For the text-containing cell, return its midpoint in (x, y) coordinate format. 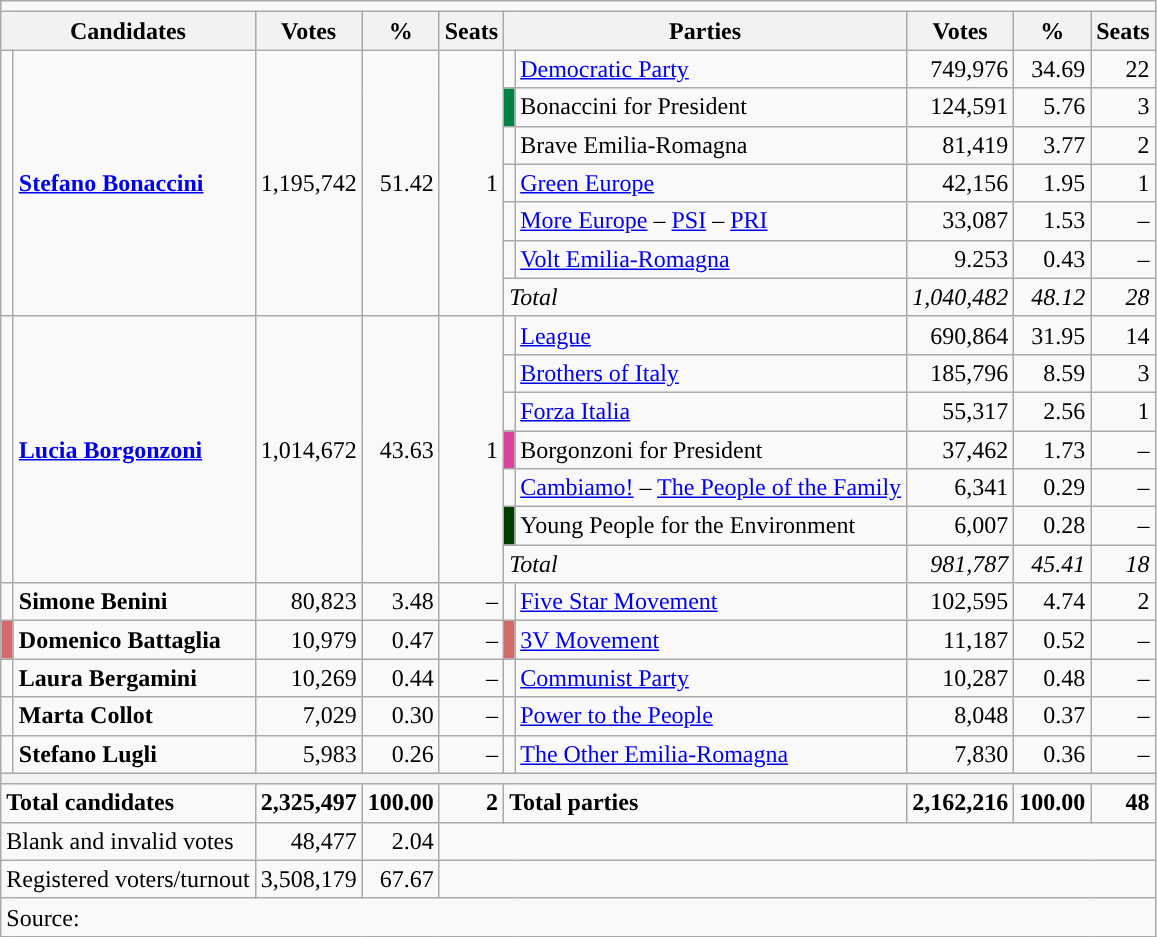
0.36 (1052, 754)
185,796 (960, 373)
0.37 (1052, 716)
Communist Party (711, 678)
0.44 (400, 678)
8,048 (960, 716)
31.95 (1052, 335)
14 (1123, 335)
Lucia Borgonzoni (134, 449)
0.26 (400, 754)
1,040,482 (960, 297)
18 (1123, 564)
Brave Emilia-Romagna (711, 145)
2.56 (1052, 411)
1,014,672 (308, 449)
7,029 (308, 716)
Borgonzoni for President (711, 449)
More Europe – PSI – PRI (711, 221)
Democratic Party (711, 69)
80,823 (308, 602)
0.47 (400, 640)
981,787 (960, 564)
81,419 (960, 145)
124,591 (960, 107)
102,595 (960, 602)
10,979 (308, 640)
Volt Emilia-Romagna (711, 259)
4.74 (1052, 602)
League (711, 335)
Marta Collot (134, 716)
3,508,179 (308, 879)
Green Europe (711, 183)
48.12 (1052, 297)
48 (1123, 803)
3V Movement (711, 640)
Candidates (128, 31)
Domenico Battaglia (134, 640)
33,087 (960, 221)
45.41 (1052, 564)
Source: (578, 917)
5.76 (1052, 107)
5,983 (308, 754)
0.30 (400, 716)
0.28 (1052, 526)
0.43 (1052, 259)
42,156 (960, 183)
0.48 (1052, 678)
1.73 (1052, 449)
Total parties (706, 803)
51.42 (400, 183)
3.77 (1052, 145)
0.29 (1052, 488)
Five Star Movement (711, 602)
Parties (706, 31)
1.95 (1052, 183)
55,317 (960, 411)
1.53 (1052, 221)
11,187 (960, 640)
Total candidates (128, 803)
6,341 (960, 488)
Cambiamo! – The People of the Family (711, 488)
37,462 (960, 449)
690,864 (960, 335)
Power to the People (711, 716)
Stefano Bonaccini (134, 183)
43.63 (400, 449)
9.253 (960, 259)
10,269 (308, 678)
2.04 (400, 841)
Simone Benini (134, 602)
8.59 (1052, 373)
Stefano Lugli (134, 754)
749,976 (960, 69)
Bonaccini for President (711, 107)
34.69 (1052, 69)
Young People for the Environment (711, 526)
Blank and invalid votes (128, 841)
28 (1123, 297)
7,830 (960, 754)
48,477 (308, 841)
1,195,742 (308, 183)
2,162,216 (960, 803)
Laura Bergamini (134, 678)
6,007 (960, 526)
67.67 (400, 879)
Brothers of Italy (711, 373)
The Other Emilia-Romagna (711, 754)
Forza Italia (711, 411)
Registered voters/turnout (128, 879)
0.52 (1052, 640)
10,287 (960, 678)
22 (1123, 69)
2,325,497 (308, 803)
3.48 (400, 602)
